Provide the (X, Y) coordinate of the cell's center where the given text is located.  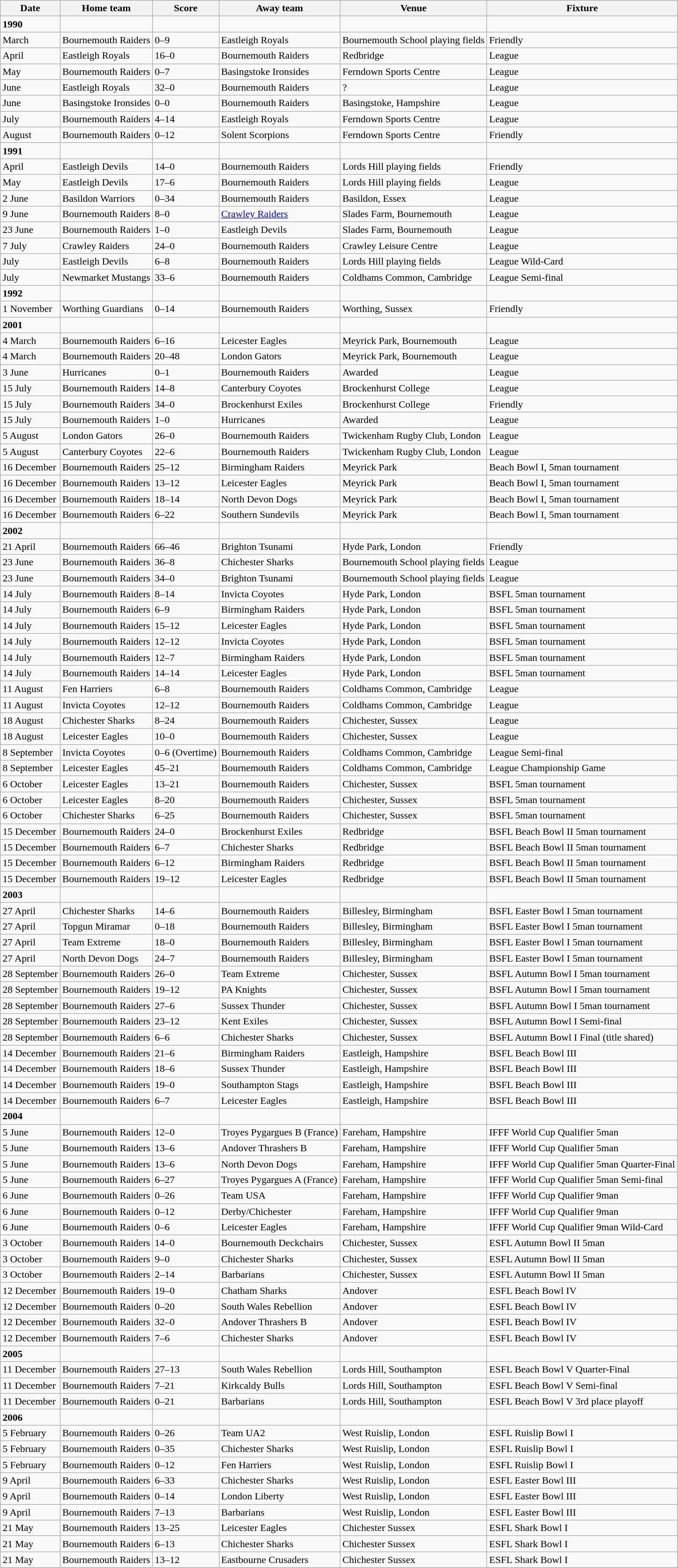
1992 (30, 293)
18–6 (186, 1069)
Basingstoke, Hampshire (413, 103)
2–14 (186, 1275)
IFFF World Cup Qualifier 9man Wild-Card (582, 1227)
0–18 (186, 926)
6–27 (186, 1180)
12–7 (186, 657)
0–1 (186, 372)
0–0 (186, 103)
21–6 (186, 1053)
2001 (30, 325)
Chatham Sharks (279, 1291)
Bournemouth Deckchairs (279, 1243)
Team USA (279, 1195)
Troyes Pygargues B (France) (279, 1132)
0–35 (186, 1449)
22–6 (186, 451)
2004 (30, 1116)
6–16 (186, 341)
66–46 (186, 547)
7–13 (186, 1512)
23–12 (186, 1021)
Southern Sundevils (279, 515)
13–25 (186, 1528)
45–21 (186, 768)
9 June (30, 214)
Derby/Chichester (279, 1212)
1990 (30, 24)
25–12 (186, 467)
Crawley Leisure Centre (413, 246)
Venue (413, 8)
8–0 (186, 214)
Solent Scorpions (279, 135)
0–20 (186, 1306)
0–7 (186, 72)
1991 (30, 151)
16–0 (186, 56)
27–6 (186, 1006)
6–6 (186, 1037)
2006 (30, 1417)
? (413, 87)
2 June (30, 198)
2002 (30, 531)
ESFL Beach Bowl V Semi-final (582, 1385)
Fixture (582, 8)
0–6 (Overtime) (186, 752)
13–21 (186, 784)
0–6 (186, 1227)
Basildon, Essex (413, 198)
2005 (30, 1354)
6–13 (186, 1544)
Kent Exiles (279, 1021)
18–14 (186, 499)
Kirkcaldy Bulls (279, 1385)
Team UA2 (279, 1433)
IFFF World Cup Qualifier 5man Semi-final (582, 1180)
20–48 (186, 356)
10–0 (186, 737)
ESFL Beach Bowl V 3rd place playoff (582, 1401)
33–6 (186, 277)
6–25 (186, 816)
0–9 (186, 40)
14–8 (186, 388)
Eastbourne Crusaders (279, 1560)
1 November (30, 309)
ESFL Beach Bowl V Quarter-Final (582, 1370)
London Liberty (279, 1496)
League Championship Game (582, 768)
6–9 (186, 610)
14–14 (186, 673)
BSFL Autumn Bowl I Semi-final (582, 1021)
8–14 (186, 594)
Away team (279, 8)
BSFL Autumn Bowl I Final (title shared) (582, 1037)
Date (30, 8)
7–21 (186, 1385)
2003 (30, 895)
3 June (30, 372)
August (30, 135)
9–0 (186, 1259)
0–34 (186, 198)
Newmarket Mustangs (106, 277)
Troyes Pygargues A (France) (279, 1180)
League Wild-Card (582, 262)
Worthing Guardians (106, 309)
6–33 (186, 1481)
6–22 (186, 515)
IFFF World Cup Qualifier 5man Quarter-Final (582, 1164)
March (30, 40)
8–24 (186, 721)
6–12 (186, 863)
Home team (106, 8)
0–21 (186, 1401)
8–20 (186, 800)
15–12 (186, 626)
14–6 (186, 910)
24–7 (186, 958)
Score (186, 8)
12–0 (186, 1132)
PA Knights (279, 990)
18–0 (186, 942)
36–8 (186, 562)
Topgun Miramar (106, 926)
Basildon Warriors (106, 198)
Worthing, Sussex (413, 309)
17–6 (186, 182)
7–6 (186, 1338)
21 April (30, 547)
Southampton Stags (279, 1085)
27–13 (186, 1370)
7 July (30, 246)
4–14 (186, 119)
